Detect which cell encompasses the target text, then output its [x, y] center coordinate. 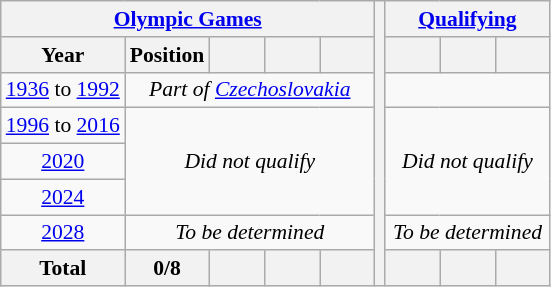
1996 to 2016 [63, 126]
Year [63, 55]
1936 to 1992 [63, 90]
2028 [63, 233]
Total [63, 269]
2024 [63, 197]
Qualifying [468, 19]
0/8 [167, 269]
Part of Czechoslovakia [250, 90]
Olympic Games [188, 19]
2020 [63, 162]
Position [167, 55]
